From the cell containing the given text, extract its center point as [x, y] coordinate. 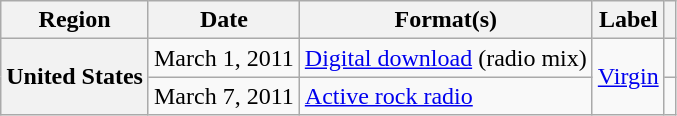
United States [75, 77]
Format(s) [446, 20]
Digital download (radio mix) [446, 58]
Label [628, 20]
Date [224, 20]
Region [75, 20]
March 1, 2011 [224, 58]
Active rock radio [446, 96]
Virgin [628, 77]
March 7, 2011 [224, 96]
